Provide the (x, y) coordinate of the cell's center where the given text is located.  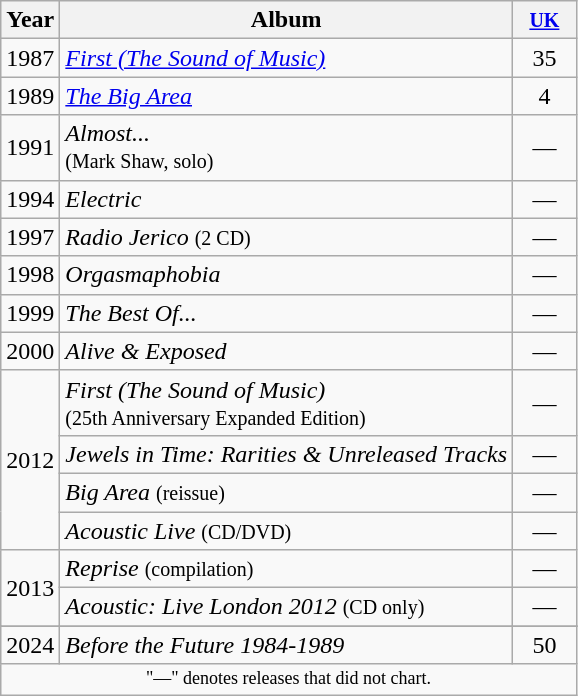
First (The Sound of Music) (25th Anniversary Expanded Edition) (286, 402)
"—" denotes releases that did not chart. (288, 680)
1989 (30, 96)
Year (30, 20)
Alive & Exposed (286, 351)
2012 (30, 460)
Radio Jerico (2 CD) (286, 237)
The Big Area (286, 96)
2000 (30, 351)
1994 (30, 199)
Big Area (reissue) (286, 492)
The Best Of... (286, 313)
4 (545, 96)
2013 (30, 588)
Album (286, 20)
Jewels in Time: Rarities & Unreleased Tracks (286, 454)
Almost... (Mark Shaw, solo) (286, 148)
Acoustic Live (CD/DVD) (286, 531)
Electric (286, 199)
Reprise (compilation) (286, 569)
1999 (30, 313)
1991 (30, 148)
Before the Future 1984-1989 (286, 645)
UK (545, 20)
2024 (30, 645)
1997 (30, 237)
50 (545, 645)
First (The Sound of Music) (286, 58)
35 (545, 58)
Acoustic: Live London 2012 (CD only) (286, 607)
1987 (30, 58)
1998 (30, 275)
Orgasmaphobia (286, 275)
